From the cell containing the given text, extract its center point as (X, Y) coordinate. 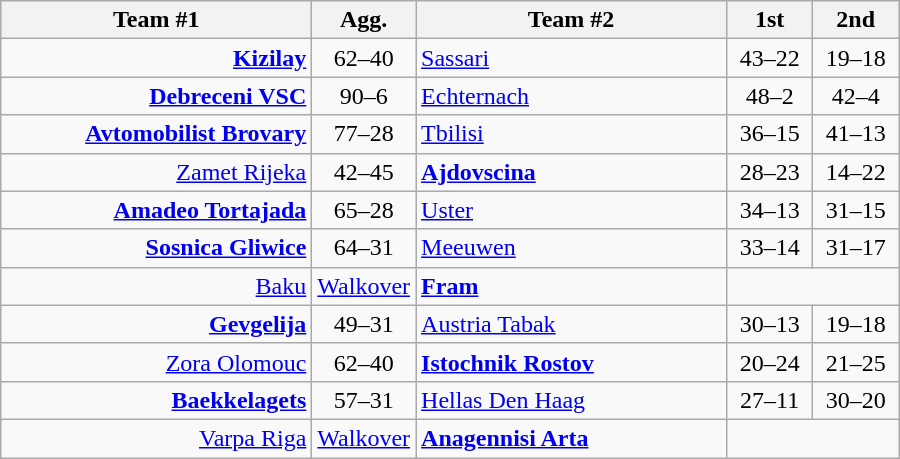
Austria Tabak (572, 324)
Gevgelija (156, 324)
42–4 (856, 96)
43–22 (770, 58)
Baekkelagets (156, 400)
Echternach (572, 96)
1st (770, 20)
Avtomobilist Brovary (156, 134)
2nd (856, 20)
Ajdovscina (572, 172)
Uster (572, 210)
Baku (156, 286)
36–15 (770, 134)
64–31 (364, 248)
49–31 (364, 324)
48–2 (770, 96)
33–14 (770, 248)
65–28 (364, 210)
Tbilisi (572, 134)
21–25 (856, 362)
Debreceni VSC (156, 96)
90–6 (364, 96)
34–13 (770, 210)
Sassari (572, 58)
Anagennisi Arta (572, 438)
Amadeo Tortajada (156, 210)
Zamet Rijeka (156, 172)
14–22 (856, 172)
31–17 (856, 248)
20–24 (770, 362)
Varpa Riga (156, 438)
Meeuwen (572, 248)
Agg. (364, 20)
30–20 (856, 400)
27–11 (770, 400)
57–31 (364, 400)
42–45 (364, 172)
Fram (572, 286)
41–13 (856, 134)
Team #1 (156, 20)
Istochnik Rostov (572, 362)
Zora Olomouc (156, 362)
Hellas Den Haag (572, 400)
28–23 (770, 172)
31–15 (856, 210)
Team #2 (572, 20)
30–13 (770, 324)
Kizilay (156, 58)
77–28 (364, 134)
Sosnica Gliwice (156, 248)
